For the text-containing cell, return its midpoint in (x, y) coordinate format. 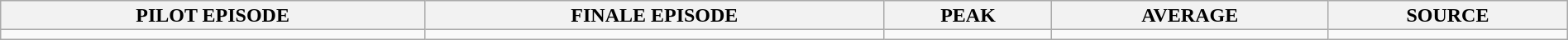
FINALE EPISODE (655, 15)
PILOT EPISODE (213, 15)
SOURCE (1448, 15)
AVERAGE (1190, 15)
PEAK (968, 15)
